Locate the cell with the specified text and output its [x, y] center coordinate. 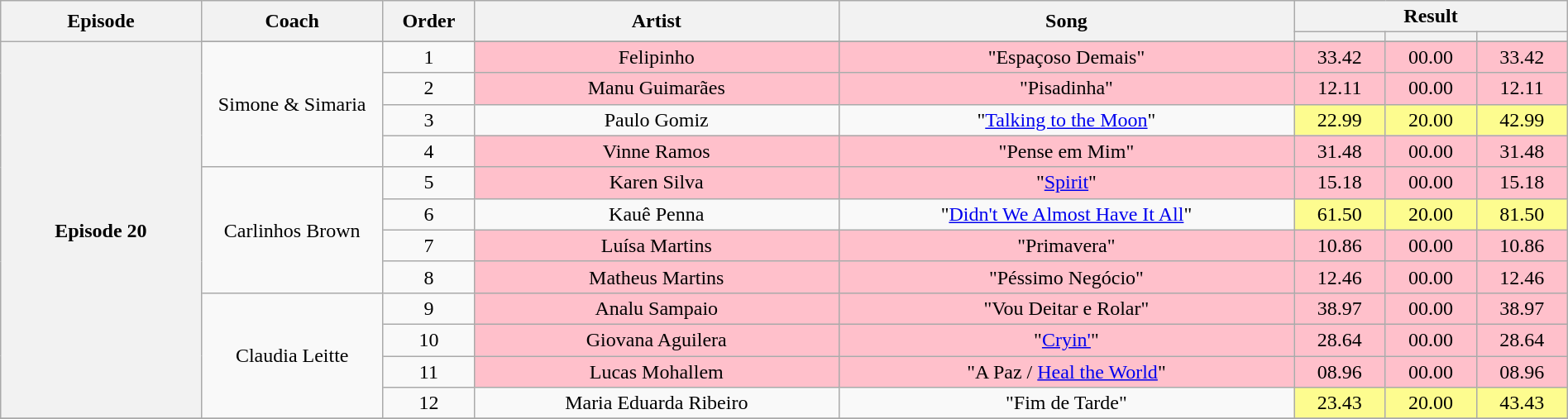
Order [428, 21]
"Primavera" [1067, 245]
Lucas Mohallem [657, 371]
22.99 [1340, 120]
"A Paz / Heal the World" [1067, 371]
Song [1067, 21]
Result [1431, 17]
2 [428, 88]
Matheus Martins [657, 277]
61.50 [1340, 214]
Vinne Ramos [657, 151]
Analu Sampaio [657, 308]
Felipinho [657, 57]
Claudia Leitte [292, 355]
Episode 20 [101, 230]
Simone & Simaria [292, 104]
Luísa Martins [657, 245]
42.99 [1522, 120]
11 [428, 371]
Paulo Gomiz [657, 120]
Giovana Aguilera [657, 340]
"Espaçoso Demais" [1067, 57]
"Cryin'" [1067, 340]
23.43 [1340, 403]
9 [428, 308]
Kauê Penna [657, 214]
"Péssimo Negócio" [1067, 277]
Karen Silva [657, 183]
5 [428, 183]
81.50 [1522, 214]
3 [428, 120]
7 [428, 245]
12 [428, 403]
Maria Eduarda Ribeiro [657, 403]
"Pisadinha" [1067, 88]
Coach [292, 21]
"Spirit" [1067, 183]
Episode [101, 21]
10 [428, 340]
"Didn't We Almost Have It All" [1067, 214]
"Fim de Tarde" [1067, 403]
43.43 [1522, 403]
4 [428, 151]
"Talking to the Moon" [1067, 120]
Manu Guimarães [657, 88]
"Pense em Mim" [1067, 151]
Carlinhos Brown [292, 230]
8 [428, 277]
Artist [657, 21]
"Vou Deitar e Rolar" [1067, 308]
6 [428, 214]
1 [428, 57]
